Find where the given text appears and provide that cell's center as [X, Y] coordinate. 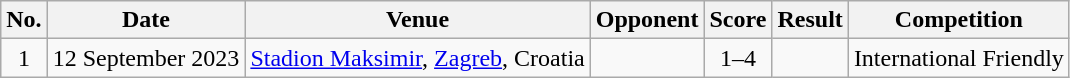
Result [810, 20]
Competition [958, 20]
12 September 2023 [146, 58]
Opponent [647, 20]
Score [738, 20]
Stadion Maksimir, Zagreb, Croatia [418, 58]
Venue [418, 20]
International Friendly [958, 58]
Date [146, 20]
No. [24, 20]
1–4 [738, 58]
1 [24, 58]
